Find where the given text appears and provide that cell's center as [X, Y] coordinate. 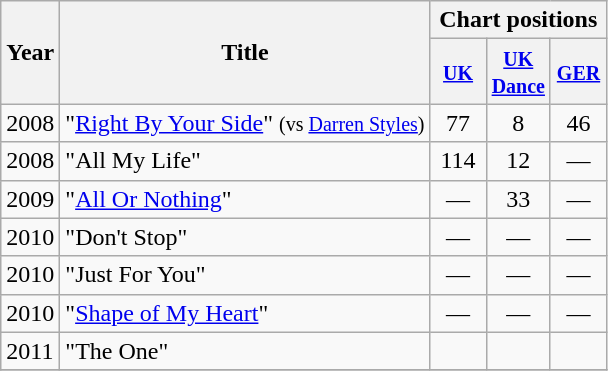
46 [578, 123]
33 [518, 199]
Title [245, 52]
2009 [30, 199]
"Just For You" [245, 275]
UK Dance [518, 72]
77 [458, 123]
114 [458, 161]
"All My Life" [245, 161]
"Shape of My Heart" [245, 313]
8 [518, 123]
Chart positions [518, 20]
"Don't Stop" [245, 237]
GER [578, 72]
"Right By Your Side" (vs Darren Styles) [245, 123]
UK [458, 72]
2011 [30, 351]
Year [30, 52]
"All Or Nothing" [245, 199]
12 [518, 161]
"The One" [245, 351]
